Determine the [X, Y] coordinate at the center of the cell enclosing the given text.  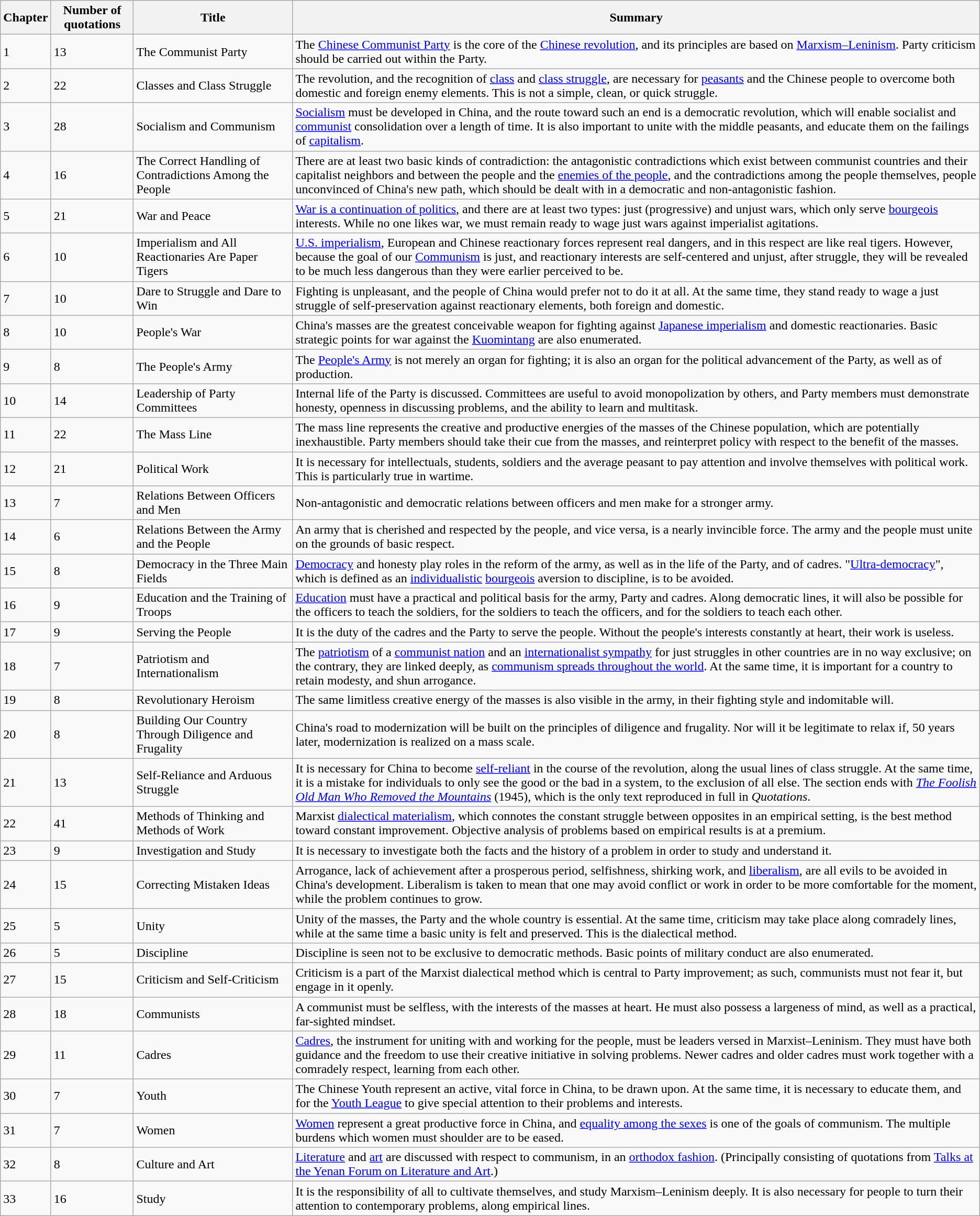
4 [26, 175]
33 [26, 1198]
29 [26, 1055]
23 [26, 850]
1 [26, 51]
Patriotism and Internationalism [213, 666]
30 [26, 1097]
25 [26, 926]
Classes and Class Struggle [213, 86]
Education and the Training of Troops [213, 605]
Self-Reliance and Arduous Struggle [213, 782]
Socialism and Communism [213, 127]
Dare to Struggle and Dare to Win [213, 299]
The Correct Handling of Contradictions Among the People [213, 175]
32 [26, 1165]
Non-antagonistic and democratic relations between officers and men make for a stronger army. [636, 503]
31 [26, 1130]
Democracy in the Three Main Fields [213, 571]
Study [213, 1198]
It is necessary to investigate both the facts and the history of a problem in order to study and understand it. [636, 850]
Chapter [26, 18]
Title [213, 18]
Relations Between the Army and the People [213, 537]
Culture and Art [213, 1165]
20 [26, 734]
26 [26, 953]
19 [26, 700]
Methods of Thinking and Methods of Work [213, 823]
27 [26, 979]
Building Our Country Through Diligence and Frugality [213, 734]
Communists [213, 1014]
Revolutionary Heroism [213, 700]
Criticism and Self-Criticism [213, 979]
Discipline [213, 953]
Correcting Mistaken Ideas [213, 885]
Discipline is seen not to be exclusive to democratic methods. Basic points of military conduct are also enumerated. [636, 953]
41 [92, 823]
War and Peace [213, 216]
Unity [213, 926]
The Communist Party [213, 51]
Youth [213, 1097]
The People's Army is not merely an organ for fighting; it is also an organ for the political advancement of the Party, as well as of production. [636, 367]
24 [26, 885]
Political Work [213, 468]
Number of quotations [92, 18]
2 [26, 86]
Investigation and Study [213, 850]
The People's Army [213, 367]
3 [26, 127]
Relations Between Officers and Men [213, 503]
Summary [636, 18]
The same limitless creative energy of the masses is also visible in the army, in their fighting style and indomitable will. [636, 700]
The Mass Line [213, 435]
Leadership of Party Committees [213, 400]
Women [213, 1130]
Cadres [213, 1055]
Imperialism and All Reactionaries Are Paper Tigers [213, 257]
People's War [213, 332]
17 [26, 632]
It is the duty of the cadres and the Party to serve the people. Without the people's interests constantly at heart, their work is useless. [636, 632]
Serving the People [213, 632]
12 [26, 468]
